Locate the cell with the specified text and output its [X, Y] center coordinate. 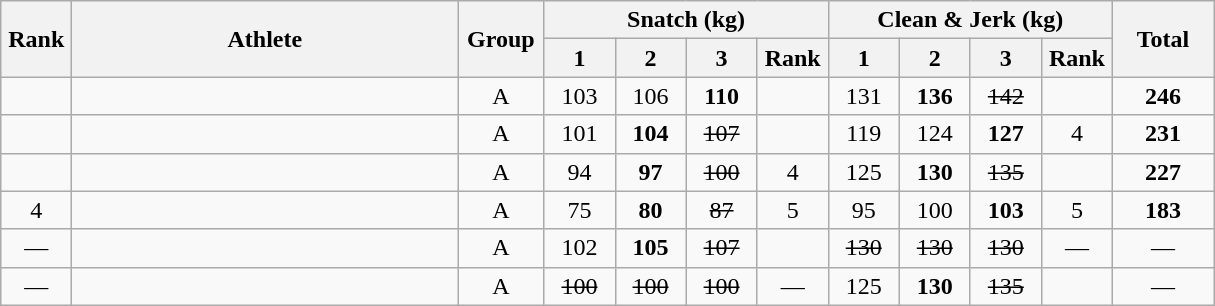
227 [1162, 172]
105 [650, 248]
94 [580, 172]
104 [650, 134]
75 [580, 210]
Total [1162, 39]
124 [934, 134]
Athlete [265, 39]
231 [1162, 134]
106 [650, 96]
110 [722, 96]
101 [580, 134]
102 [580, 248]
Clean & Jerk (kg) [970, 20]
87 [722, 210]
127 [1006, 134]
183 [1162, 210]
142 [1006, 96]
136 [934, 96]
Group [501, 39]
246 [1162, 96]
97 [650, 172]
Snatch (kg) [686, 20]
131 [864, 96]
119 [864, 134]
80 [650, 210]
95 [864, 210]
